Scan for the cell matching the given text and deliver its [x, y] coordinate at center. 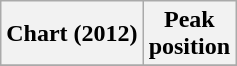
Chart (2012) [72, 34]
Peakposition [189, 34]
